Return the [x, y] coordinate for the center point of the cell that contains the specified text.  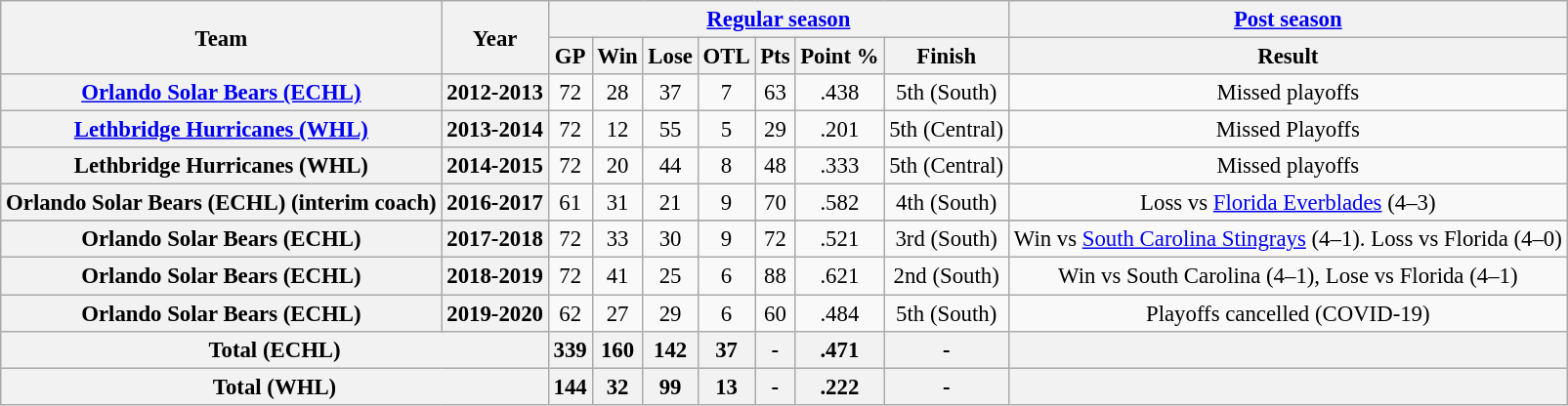
25 [670, 276]
2019-2020 [494, 313]
12 [617, 130]
Win vs South Carolina (4–1), Lose vs Florida (4–1) [1288, 276]
Win vs South Carolina Stingrays (4–1). Loss vs Florida (4–0) [1288, 239]
2016-2017 [494, 203]
Missed Playoffs [1288, 130]
3rd (South) [947, 239]
60 [776, 313]
88 [776, 276]
13 [727, 386]
2014-2015 [494, 166]
Playoffs cancelled (COVID-19) [1288, 313]
4th (South) [947, 203]
Orlando Solar Bears (ECHL) (interim coach) [221, 203]
.201 [840, 130]
2017-2018 [494, 239]
.438 [840, 93]
Pts [776, 57]
8 [727, 166]
27 [617, 313]
.484 [840, 313]
.471 [840, 349]
GP [571, 57]
Result [1288, 57]
61 [571, 203]
31 [617, 203]
.333 [840, 166]
.521 [840, 239]
144 [571, 386]
48 [776, 166]
2nd (South) [947, 276]
OTL [727, 57]
Finish [947, 57]
99 [670, 386]
Lose [670, 57]
33 [617, 239]
28 [617, 93]
21 [670, 203]
41 [617, 276]
Regular season [778, 20]
Team [221, 37]
Point % [840, 57]
Year [494, 37]
2012-2013 [494, 93]
Total (WHL) [275, 386]
70 [776, 203]
339 [571, 349]
2013-2014 [494, 130]
160 [617, 349]
62 [571, 313]
63 [776, 93]
Total (ECHL) [275, 349]
30 [670, 239]
55 [670, 130]
Post season [1288, 20]
20 [617, 166]
.621 [840, 276]
5 [727, 130]
44 [670, 166]
.222 [840, 386]
Win [617, 57]
2018-2019 [494, 276]
32 [617, 386]
Loss vs Florida Everblades (4–3) [1288, 203]
142 [670, 349]
.582 [840, 203]
7 [727, 93]
